Provide the (x, y) coordinate of the cell's center where the given text is located.  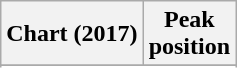
Chart (2017) (72, 34)
Peak position (189, 34)
